Scan for the cell matching the given text and deliver its [X, Y] coordinate at center. 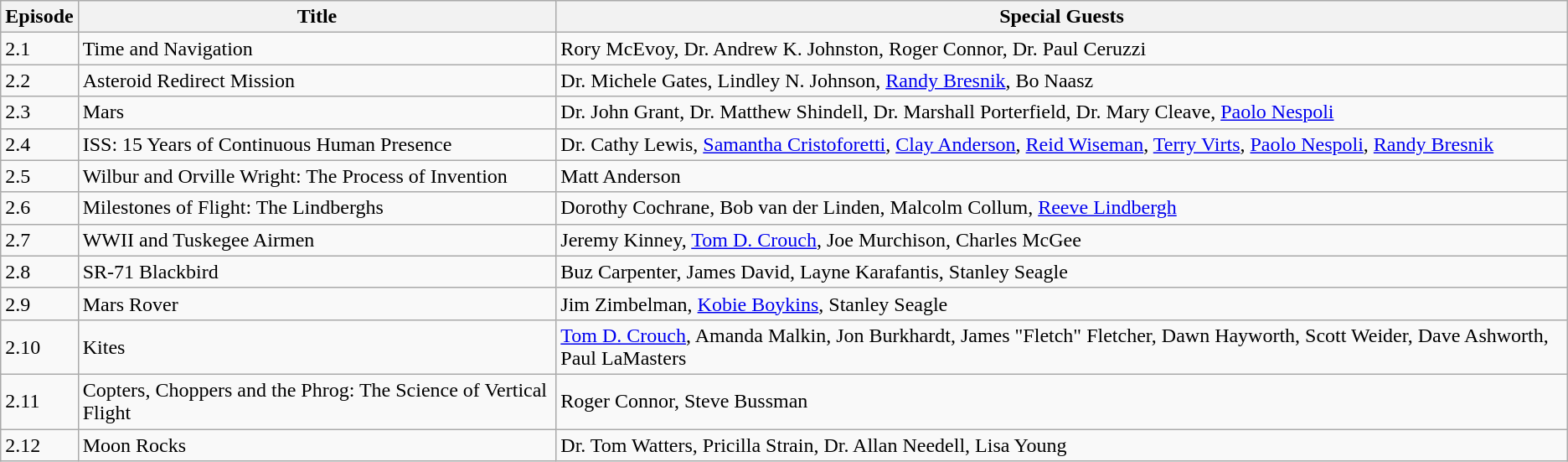
Title [317, 17]
Dr. John Grant, Dr. Matthew Shindell, Dr. Marshall Porterfield, Dr. Mary Cleave, Paolo Nespoli [1062, 112]
Wilbur and Orville Wright: The Process of Invention [317, 176]
2.12 [39, 445]
Jeremy Kinney, Tom D. Crouch, Joe Murchison, Charles McGee [1062, 240]
Moon Rocks [317, 445]
Rory McEvoy, Dr. Andrew K. Johnston, Roger Connor, Dr. Paul Ceruzzi [1062, 49]
Copters, Choppers and the Phrog: The Science of Vertical Flight [317, 401]
Mars Rover [317, 304]
Special Guests [1062, 17]
Time and Navigation [317, 49]
2.4 [39, 144]
Milestones of Flight: The Lindberghs [317, 208]
2.11 [39, 401]
Dr. Tom Watters, Pricilla Strain, Dr. Allan Needell, Lisa Young [1062, 445]
Asteroid Redirect Mission [317, 80]
2.9 [39, 304]
Matt Anderson [1062, 176]
Dr. Cathy Lewis, Samantha Cristoforetti, Clay Anderson, Reid Wiseman, Terry Virts, Paolo Nespoli, Randy Bresnik [1062, 144]
Jim Zimbelman, Kobie Boykins, Stanley Seagle [1062, 304]
Buz Carpenter, James David, Layne Karafantis, Stanley Seagle [1062, 272]
2.1 [39, 49]
Mars [317, 112]
Dorothy Cochrane, Bob van der Linden, Malcolm Collum, Reeve Lindbergh [1062, 208]
Tom D. Crouch, Amanda Malkin, Jon Burkhardt, James "Fletch" Fletcher, Dawn Hayworth, Scott Weider, Dave Ashworth, Paul LaMasters [1062, 347]
2.10 [39, 347]
2.7 [39, 240]
2.8 [39, 272]
2.6 [39, 208]
ISS: 15 Years of Continuous Human Presence [317, 144]
WWII and Tuskegee Airmen [317, 240]
Dr. Michele Gates, Lindley N. Johnson, Randy Bresnik, Bo Naasz [1062, 80]
2.2 [39, 80]
Roger Connor, Steve Bussman [1062, 401]
Episode [39, 17]
SR-71 Blackbird [317, 272]
2.3 [39, 112]
2.5 [39, 176]
Kites [317, 347]
